Detect which cell encompasses the target text, then output its (x, y) center coordinate. 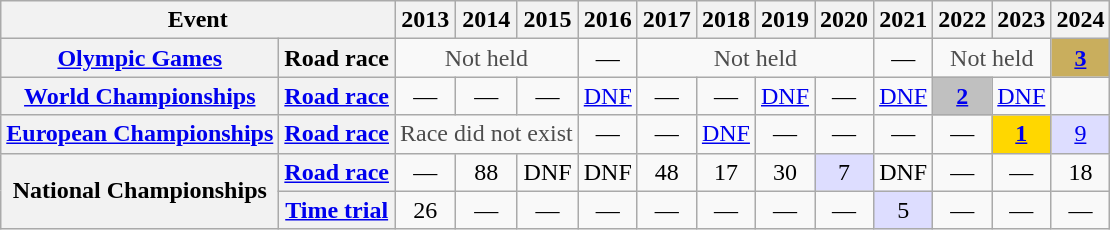
48 (666, 172)
2016 (608, 20)
2015 (548, 20)
17 (726, 172)
2013 (426, 20)
2020 (844, 20)
European Championships (140, 134)
World Championships (140, 96)
Event (198, 20)
Time trial (337, 210)
Olympic Games (140, 58)
26 (426, 210)
2019 (784, 20)
3 (1080, 58)
30 (784, 172)
2018 (726, 20)
18 (1080, 172)
2024 (1080, 20)
1 (1022, 134)
2014 (486, 20)
2021 (904, 20)
2017 (666, 20)
88 (486, 172)
2023 (1022, 20)
2 (962, 96)
5 (904, 210)
9 (1080, 134)
Race did not exist (487, 134)
7 (844, 172)
2022 (962, 20)
National Championships (140, 191)
